Determine the [X, Y] coordinate at the center of the cell enclosing the given text.  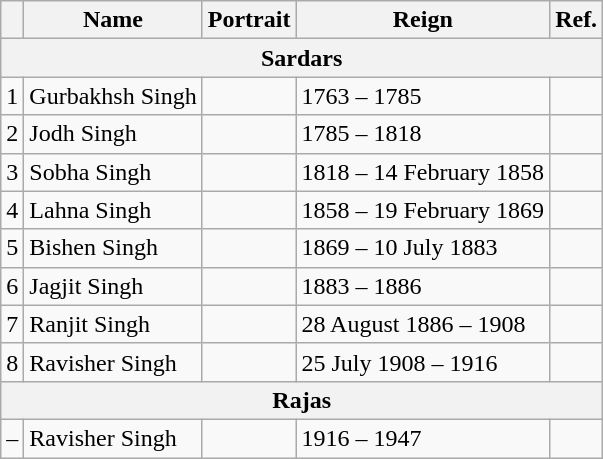
2 [12, 134]
1763 – 1785 [423, 96]
3 [12, 172]
Jodh Singh [113, 134]
28 August 1886 – 1908 [423, 324]
5 [12, 248]
1 [12, 96]
Ranjit Singh [113, 324]
Sardars [302, 58]
Name [113, 20]
8 [12, 362]
Rajas [302, 400]
Ref. [576, 20]
1869 – 10 July 1883 [423, 248]
Gurbakhsh Singh [113, 96]
– [12, 438]
Sobha Singh [113, 172]
Reign [423, 20]
Jagjit Singh [113, 286]
7 [12, 324]
1916 – 1947 [423, 438]
6 [12, 286]
4 [12, 210]
1883 – 1886 [423, 286]
25 July 1908 – 1916 [423, 362]
Bishen Singh [113, 248]
1818 – 14 February 1858 [423, 172]
1785 – 1818 [423, 134]
1858 – 19 February 1869 [423, 210]
Lahna Singh [113, 210]
Portrait [249, 20]
